From the cell containing the given text, extract its center point as [x, y] coordinate. 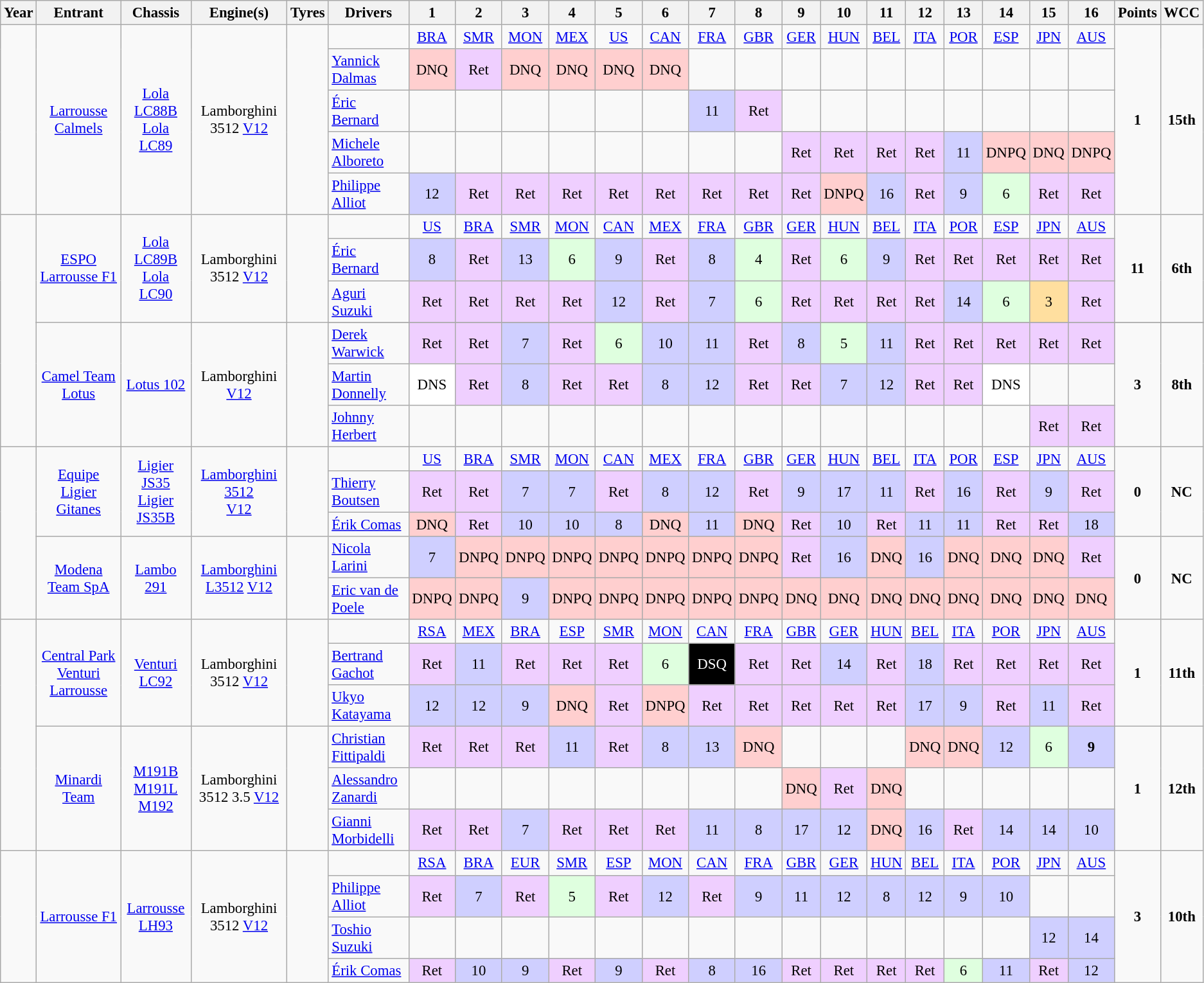
WCC [1182, 13]
15th [1182, 120]
Venturi LC92 [156, 673]
Nicola Larini [369, 558]
Lola LC88BLola LC89 [156, 120]
Michele Alboreto [369, 153]
Equipe Ligier Gitanes [78, 492]
Thierry Boutsen [369, 492]
Christian Fittipaldi [369, 748]
Chassis [156, 13]
Martin Donnelly [369, 384]
Ukyo Katayama [369, 705]
Yannick Dalmas [369, 69]
2 [479, 13]
Year [19, 13]
Bertrand Gachot [369, 664]
Lamborghini 3512V12 [239, 492]
Ligier JS35Ligier JS35B [156, 492]
Camel Team Lotus [78, 384]
Larrousse F1 [78, 917]
Lola LC89BLola LC90 [156, 269]
Larrousse LH93 [156, 917]
11th [1182, 673]
Engine(s) [239, 13]
Entrant [78, 13]
15 [1049, 13]
Points [1137, 13]
Gianni Morbidelli [369, 830]
Lambo 291 [156, 578]
Larrousse Calmels [78, 120]
EUR [526, 863]
Aguri Suzuki [369, 302]
Alessandro Zanardi [369, 789]
Toshio Suzuki [369, 938]
Tyres [308, 13]
ESPO Larrousse F1 [78, 269]
Modena Team SpA [78, 578]
Lamborghini V12 [239, 384]
Lotus 102 [156, 384]
Derek Warwick [369, 343]
Lamborghini 3512 3.5 V12 [239, 789]
Drivers [369, 13]
Minardi Team [78, 789]
12th [1182, 789]
M191BM191LM192 [156, 789]
Lamborghini L3512 V12 [239, 578]
8th [1182, 384]
Central Park Venturi Larrousse [78, 673]
Eric van de Poele [369, 599]
DSQ [712, 664]
Johnny Herbert [369, 425]
6th [1182, 269]
10th [1182, 917]
